Determine the (X, Y) coordinate at the center of the cell enclosing the given text.  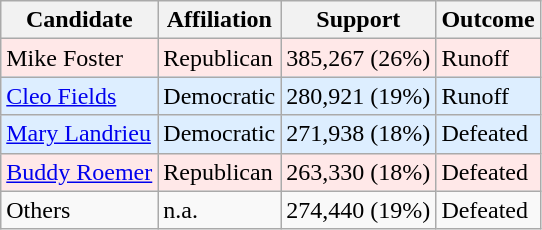
280,921 (19%) (358, 96)
Affiliation (220, 20)
271,938 (18%) (358, 134)
385,267 (26%) (358, 58)
Mike Foster (80, 58)
Cleo Fields (80, 96)
274,440 (19%) (358, 210)
263,330 (18%) (358, 172)
Candidate (80, 20)
n.a. (220, 210)
Support (358, 20)
Mary Landrieu (80, 134)
Outcome (488, 20)
Others (80, 210)
Buddy Roemer (80, 172)
